Provide the (x, y) coordinate of the cell's center where the given text is located.  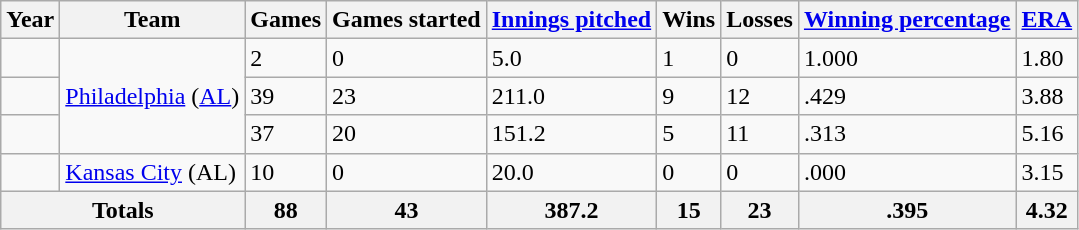
Innings pitched (571, 20)
387.2 (571, 210)
3.15 (1047, 172)
Wins (689, 20)
Games started (407, 20)
1.80 (1047, 58)
10 (286, 172)
5 (689, 134)
5.16 (1047, 134)
20.0 (571, 172)
2 (286, 58)
211.0 (571, 96)
1 (689, 58)
.313 (907, 134)
20 (407, 134)
Losses (760, 20)
43 (407, 210)
Totals (123, 210)
15 (689, 210)
Philadelphia (AL) (152, 96)
9 (689, 96)
Year (30, 20)
4.32 (1047, 210)
88 (286, 210)
151.2 (571, 134)
12 (760, 96)
11 (760, 134)
.429 (907, 96)
Kansas City (AL) (152, 172)
5.0 (571, 58)
.395 (907, 210)
ERA (1047, 20)
3.88 (1047, 96)
1.000 (907, 58)
39 (286, 96)
Games (286, 20)
Team (152, 20)
37 (286, 134)
Winning percentage (907, 20)
.000 (907, 172)
